Scan for the cell matching the given text and deliver its (x, y) coordinate at center. 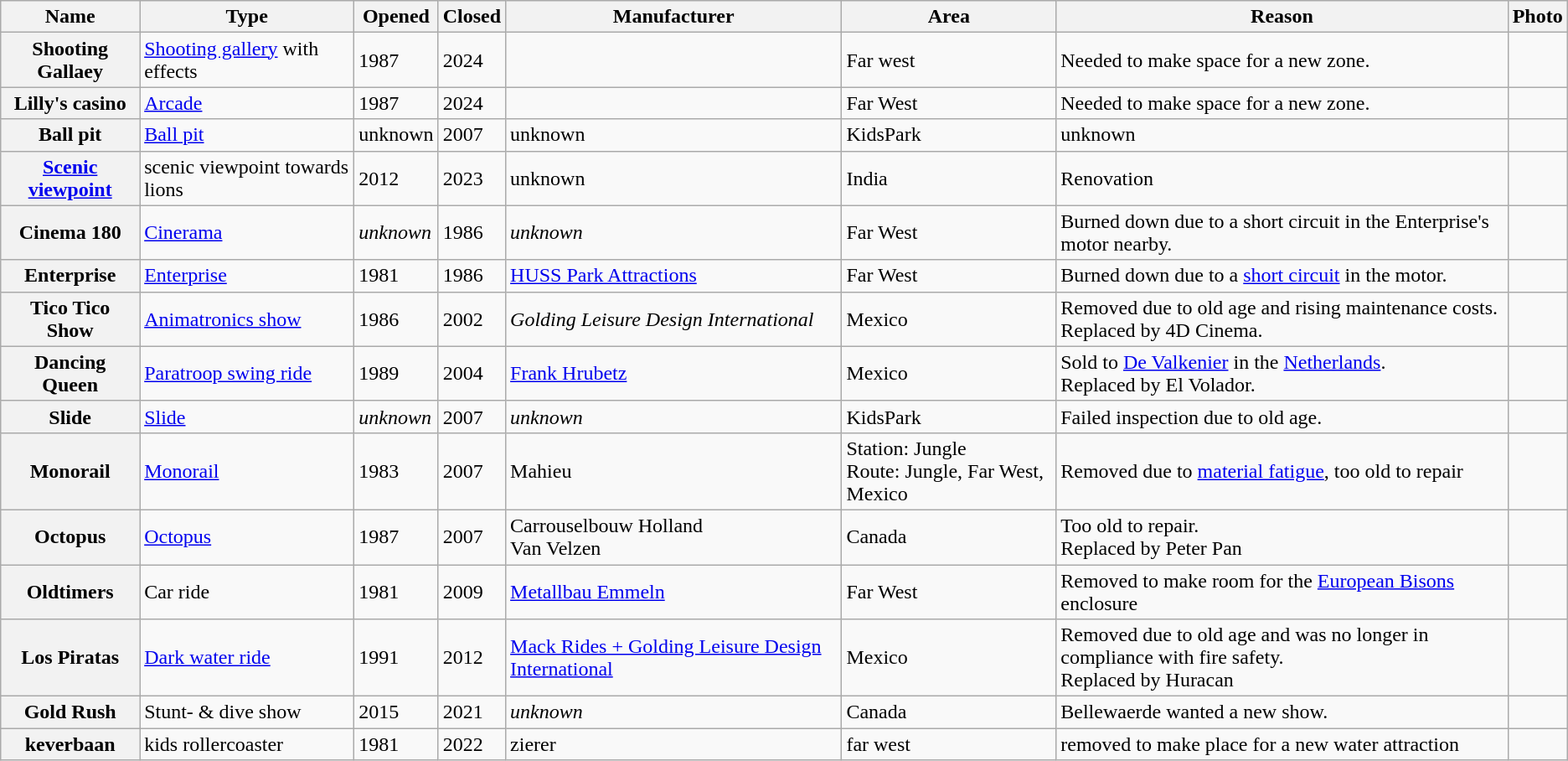
2021 (472, 712)
keverbaan (70, 744)
Mahieu (673, 471)
Dancing Queen (70, 374)
2002 (472, 318)
Reason (1282, 17)
Removed due to old age and was no longer in compliance with fire safety.Replaced by Huracan (1282, 658)
scenic viewpoint towards lions (247, 178)
far west (949, 744)
Dark water ride (247, 658)
2004 (472, 374)
Shooting Gallaey (70, 60)
Frank Hrubetz (673, 374)
Burned down due to a short circuit in the motor. (1282, 276)
Tico Tico Show (70, 318)
Bellewaerde wanted a new show. (1282, 712)
1989 (396, 374)
2022 (472, 744)
Station: JungleRoute: Jungle, Far West, Mexico (949, 471)
Car ride (247, 592)
Closed (472, 17)
Arcade (247, 103)
Los Piratas (70, 658)
Removed due to old age and rising maintenance costs.Replaced by 4D Cinema. (1282, 318)
Renovation (1282, 178)
Paratroop swing ride (247, 374)
Removed to make room for the European Bisons enclosure (1282, 592)
Failed inspection due to old age. (1282, 417)
India (949, 178)
Stunt- & dive show (247, 712)
Lilly's casino (70, 103)
Too old to repair.Replaced by Peter Pan (1282, 536)
Burned down due to a short circuit in the Enterprise's motor nearby. (1282, 233)
kids rollercoaster (247, 744)
2015 (396, 712)
Cinema 180 (70, 233)
Golding Leisure Design International (673, 318)
Mack Rides + Golding Leisure Design International (673, 658)
Gold Rush (70, 712)
2009 (472, 592)
Animatronics show (247, 318)
Removed due to material fatigue, too old to repair (1282, 471)
Photo (1538, 17)
Scenic viewpoint (70, 178)
removed to make place for a new water attraction (1282, 744)
Name (70, 17)
1991 (396, 658)
Opened (396, 17)
Sold to De Valkenier in the Netherlands.Replaced by El Volador. (1282, 374)
Shooting gallery with effects (247, 60)
2023 (472, 178)
Type (247, 17)
1983 (396, 471)
Far west (949, 60)
Oldtimers (70, 592)
Cinerama (247, 233)
Area (949, 17)
HUSS Park Attractions (673, 276)
Carrouselbouw HollandVan Velzen (673, 536)
Manufacturer (673, 17)
zierer (673, 744)
Metallbau Emmeln (673, 592)
